Find where the given text appears and provide that cell's center as [x, y] coordinate. 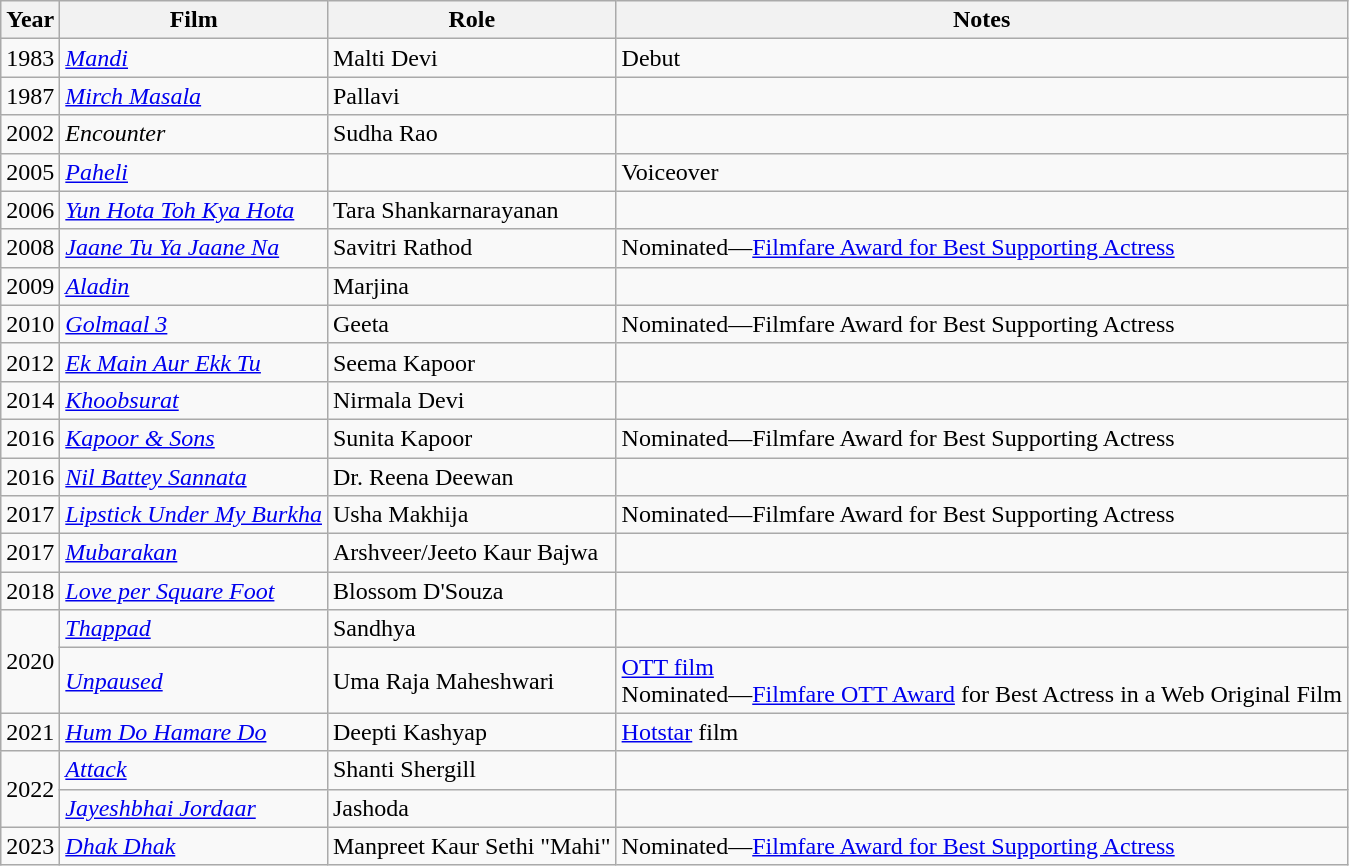
Thappad [194, 629]
Seema Kapoor [472, 362]
Uma Raja Maheshwari [472, 680]
Notes [982, 20]
2006 [30, 210]
Yun Hota Toh Kya Hota [194, 210]
Love per Square Foot [194, 591]
Kapoor & Sons [194, 438]
Sunita Kapoor [472, 438]
Encounter [194, 134]
Sudha Rao [472, 134]
2020 [30, 662]
Tara Shankarnarayanan [472, 210]
2021 [30, 732]
2022 [30, 789]
Voiceover [982, 172]
Usha Makhija [472, 515]
Shanti Shergill [472, 770]
Nil Battey Sannata [194, 477]
OTT filmNominated—Filmfare OTT Award for Best Actress in a Web Original Film [982, 680]
Mubarakan [194, 553]
Dhak Dhak [194, 846]
2005 [30, 172]
Jashoda [472, 808]
Paheli [194, 172]
Mandi [194, 58]
2008 [30, 248]
Pallavi [472, 96]
Dr. Reena Deewan [472, 477]
Role [472, 20]
Aladin [194, 286]
Unpaused [194, 680]
2018 [30, 591]
Blossom D'Souza [472, 591]
Manpreet Kaur Sethi "Mahi" [472, 846]
Marjina [472, 286]
Malti Devi [472, 58]
1983 [30, 58]
Hum Do Hamare Do [194, 732]
2009 [30, 286]
Khoobsurat [194, 400]
Golmaal 3 [194, 324]
Debut [982, 58]
Film [194, 20]
2012 [30, 362]
2014 [30, 400]
Jayeshbhai Jordaar [194, 808]
Jaane Tu Ya Jaane Na [194, 248]
Sandhya [472, 629]
Year [30, 20]
2023 [30, 846]
1987 [30, 96]
Savitri Rathod [472, 248]
Attack [194, 770]
Mirch Masala [194, 96]
2002 [30, 134]
Hotstar film [982, 732]
Geeta [472, 324]
Deepti Kashyap [472, 732]
Lipstick Under My Burkha [194, 515]
Nirmala Devi [472, 400]
Arshveer/Jeeto Kaur Bajwa [472, 553]
Ek Main Aur Ekk Tu [194, 362]
2010 [30, 324]
